Locate the cell with the specified text and output its [X, Y] center coordinate. 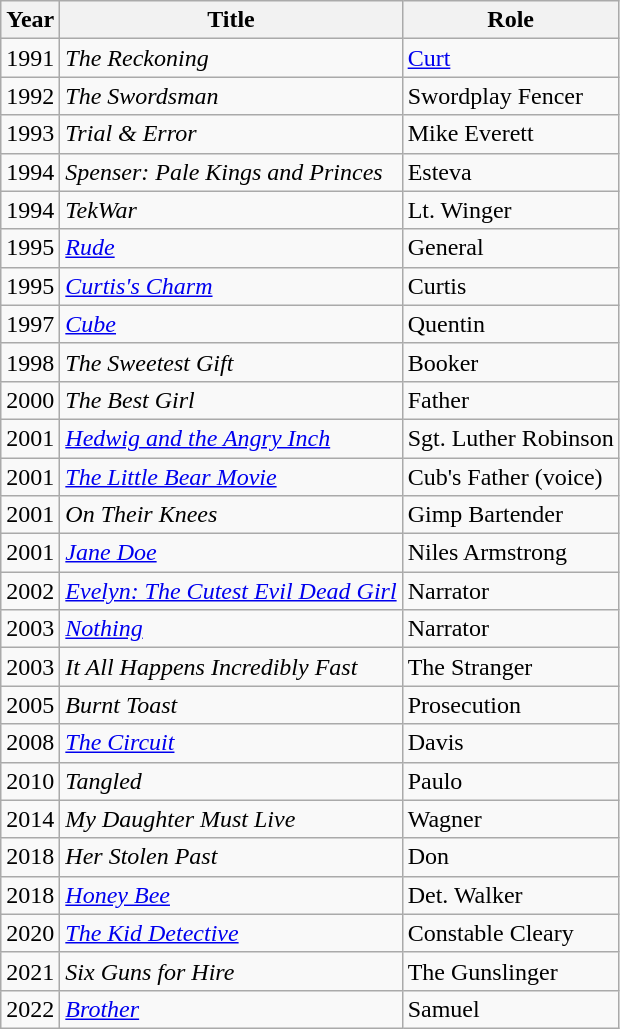
2014 [30, 819]
1998 [30, 362]
Davis [510, 743]
Lt. Winger [510, 210]
Sgt. Luther Robinson [510, 438]
The Best Girl [231, 400]
Rude [231, 248]
Constable Cleary [510, 933]
Niles Armstrong [510, 553]
Hedwig and the Angry Inch [231, 438]
Trial & Error [231, 134]
TekWar [231, 210]
Booker [510, 362]
1991 [30, 58]
Curtis [510, 286]
It All Happens Incredibly Fast [231, 667]
2021 [30, 971]
2022 [30, 1009]
Swordplay Fencer [510, 96]
The Kid Detective [231, 933]
Title [231, 20]
1997 [30, 324]
The Circuit [231, 743]
The Swordsman [231, 96]
2002 [30, 591]
Curt [510, 58]
Role [510, 20]
Curtis's Charm [231, 286]
Spenser: Pale Kings and Princes [231, 172]
The Gunslinger [510, 971]
Esteva [510, 172]
1992 [30, 96]
Cub's Father (voice) [510, 477]
Mike Everett [510, 134]
Brother [231, 1009]
Gimp Bartender [510, 515]
2008 [30, 743]
Nothing [231, 629]
Father [510, 400]
Cube [231, 324]
Paulo [510, 781]
Honey Bee [231, 895]
Her Stolen Past [231, 857]
Prosecution [510, 705]
The Sweetest Gift [231, 362]
Jane Doe [231, 553]
Tangled [231, 781]
2000 [30, 400]
The Reckoning [231, 58]
Don [510, 857]
Six Guns for Hire [231, 971]
Burnt Toast [231, 705]
General [510, 248]
Quentin [510, 324]
The Little Bear Movie [231, 477]
2005 [30, 705]
On Their Knees [231, 515]
Wagner [510, 819]
2020 [30, 933]
Year [30, 20]
2010 [30, 781]
Det. Walker [510, 895]
Evelyn: The Cutest Evil Dead Girl [231, 591]
Samuel [510, 1009]
My Daughter Must Live [231, 819]
The Stranger [510, 667]
1993 [30, 134]
